Locate the cell with the specified text and output its [X, Y] center coordinate. 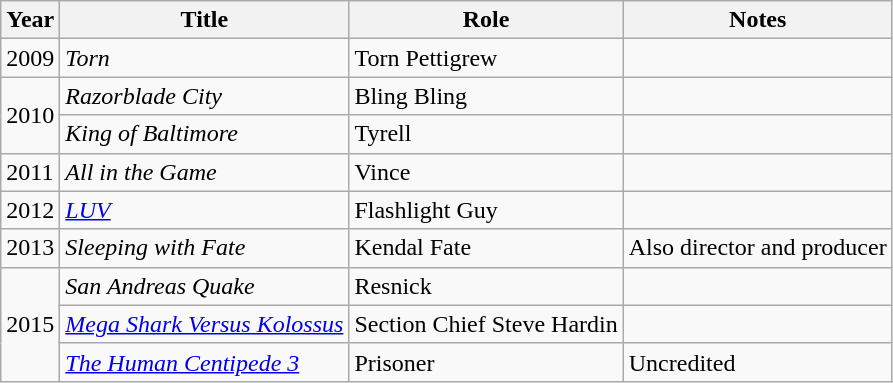
Notes [758, 20]
Year [30, 20]
Flashlight Guy [486, 210]
Kendal Fate [486, 248]
Title [204, 20]
Torn [204, 58]
Bling Bling [486, 96]
Role [486, 20]
Also director and producer [758, 248]
Prisoner [486, 362]
All in the Game [204, 172]
Mega Shark Versus Kolossus [204, 324]
Vince [486, 172]
2013 [30, 248]
2011 [30, 172]
Uncredited [758, 362]
LUV [204, 210]
The Human Centipede 3 [204, 362]
2009 [30, 58]
2010 [30, 115]
Section Chief Steve Hardin [486, 324]
Sleeping with Fate [204, 248]
Resnick [486, 286]
Razorblade City [204, 96]
King of Baltimore [204, 134]
Tyrell [486, 134]
2015 [30, 324]
2012 [30, 210]
San Andreas Quake [204, 286]
Torn Pettigrew [486, 58]
